Identify which cell holds the provided text, then report its [X, Y] central coordinate. 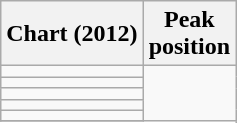
Peakposition [189, 34]
Chart (2012) [72, 34]
